Return (X, Y) of the center of cell containing provided text 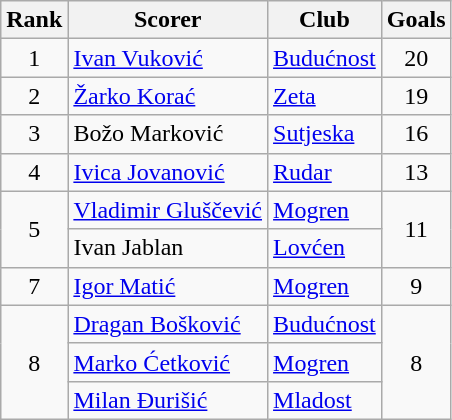
Sutjeska (325, 134)
Zeta (325, 96)
Mladost (325, 400)
2 (34, 96)
Ivica Jovanović (168, 172)
20 (416, 58)
Scorer (168, 20)
16 (416, 134)
Ivan Jablan (168, 248)
11 (416, 229)
9 (416, 286)
Rudar (325, 172)
1 (34, 58)
13 (416, 172)
19 (416, 96)
Žarko Korać (168, 96)
Club (325, 20)
Božo Marković (168, 134)
4 (34, 172)
Marko Ćetković (168, 362)
Rank (34, 20)
5 (34, 229)
Dragan Bošković (168, 324)
3 (34, 134)
Milan Đurišić (168, 400)
Igor Matić (168, 286)
Ivan Vuković (168, 58)
Vladimir Gluščević (168, 210)
Lovćen (325, 248)
7 (34, 286)
Goals (416, 20)
